Identify which cell holds the provided text, then report its (X, Y) central coordinate. 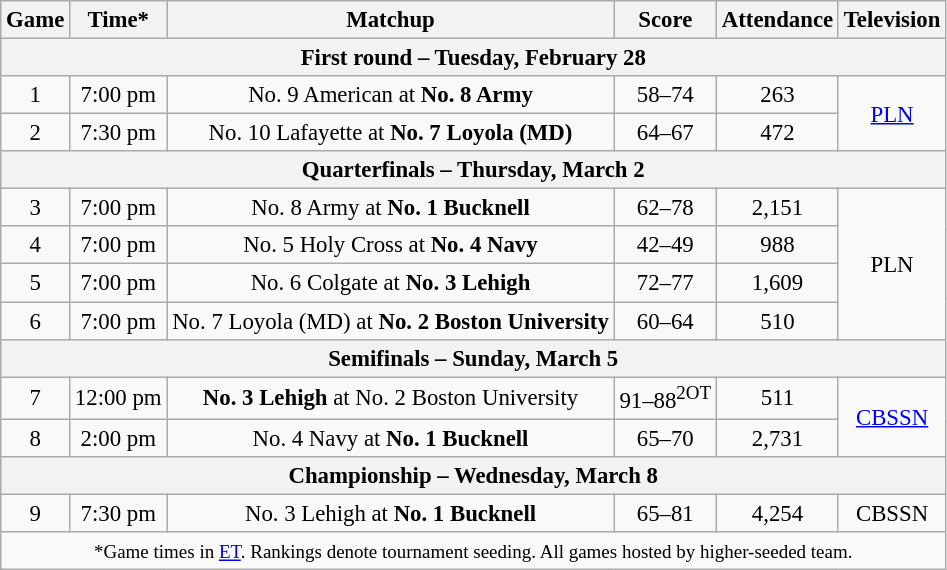
No. 5 Holy Cross at No. 4 Navy (390, 245)
4,254 (777, 513)
No. 10 Lafayette at No. 7 Loyola (MD) (390, 133)
3 (36, 208)
5 (36, 283)
6 (36, 321)
First round – Tuesday, February 28 (474, 58)
12:00 pm (118, 398)
7 (36, 398)
4 (36, 245)
58–74 (665, 95)
64–67 (665, 133)
472 (777, 133)
No. 3 Lehigh at No. 2 Boston University (390, 398)
Matchup (390, 20)
511 (777, 398)
No. 8 Army at No. 1 Bucknell (390, 208)
Score (665, 20)
263 (777, 95)
2 (36, 133)
9 (36, 513)
1,609 (777, 283)
No. 3 Lehigh at No. 1 Bucknell (390, 513)
Quarterfinals – Thursday, March 2 (474, 170)
*Game times in ET. Rankings denote tournament seeding. All games hosted by higher-seeded team. (474, 551)
No. 6 Colgate at No. 3 Lehigh (390, 283)
65–81 (665, 513)
91–882OT (665, 398)
Game (36, 20)
2,731 (777, 438)
65–70 (665, 438)
72–77 (665, 283)
42–49 (665, 245)
2,151 (777, 208)
Attendance (777, 20)
62–78 (665, 208)
No. 4 Navy at No. 1 Bucknell (390, 438)
No. 7 Loyola (MD) at No. 2 Boston University (390, 321)
1 (36, 95)
No. 9 American at No. 8 Army (390, 95)
988 (777, 245)
Television (892, 20)
60–64 (665, 321)
Semifinals – Sunday, March 5 (474, 358)
8 (36, 438)
Championship – Wednesday, March 8 (474, 476)
510 (777, 321)
Time* (118, 20)
2:00 pm (118, 438)
